Search for the cell housing the specified text and yield its (X, Y) center coordinate. 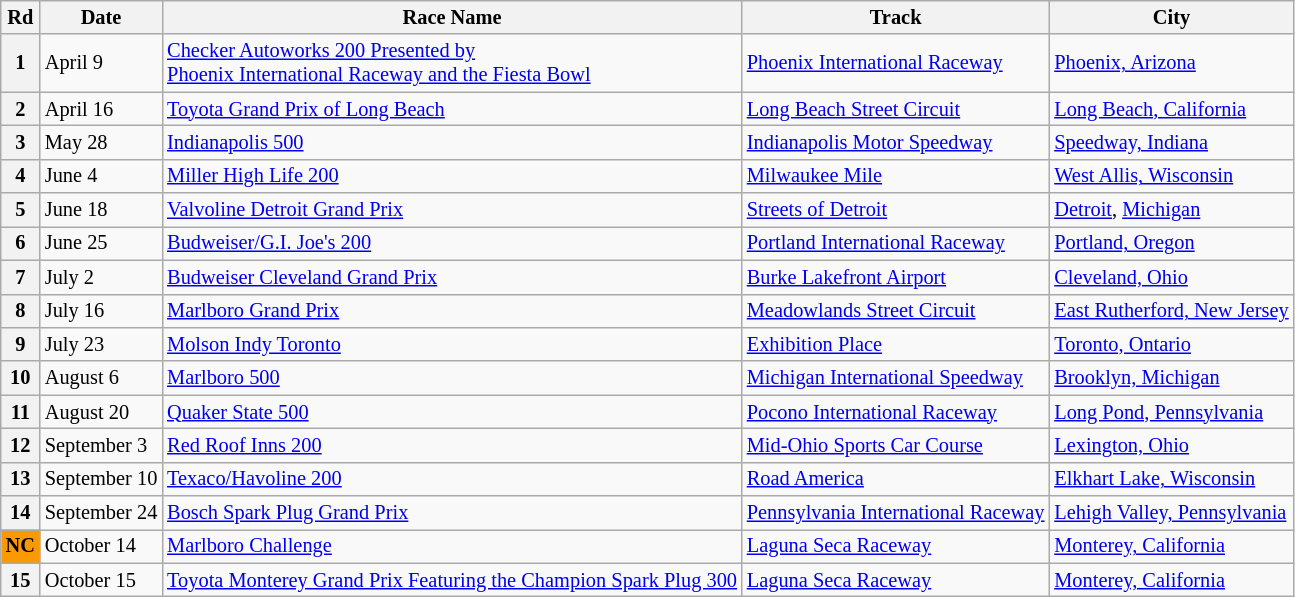
October 14 (101, 546)
Pennsylvania International Raceway (896, 513)
June 18 (101, 210)
13 (20, 479)
Phoenix, Arizona (1171, 63)
Burke Lakefront Airport (896, 277)
Lehigh Valley, Pennsylvania (1171, 513)
October 15 (101, 580)
Michigan International Speedway (896, 378)
12 (20, 445)
East Rutherford, New Jersey (1171, 311)
Streets of Detroit (896, 210)
Red Roof Inns 200 (452, 445)
Cleveland, Ohio (1171, 277)
April 16 (101, 109)
Quaker State 500 (452, 412)
Track (896, 17)
Long Pond, Pennsylvania (1171, 412)
Long Beach Street Circuit (896, 109)
8 (20, 311)
Phoenix International Raceway (896, 63)
Marlboro 500 (452, 378)
Race Name (452, 17)
Marlboro Grand Prix (452, 311)
Elkhart Lake, Wisconsin (1171, 479)
Long Beach, California (1171, 109)
July 16 (101, 311)
Speedway, Indiana (1171, 142)
Toronto, Ontario (1171, 344)
Indianapolis Motor Speedway (896, 142)
10 (20, 378)
NC (20, 546)
Checker Autoworks 200 Presented byPhoenix International Raceway and the Fiesta Bowl (452, 63)
Portland, Oregon (1171, 243)
3 (20, 142)
June 25 (101, 243)
September 24 (101, 513)
15 (20, 580)
Toyota Grand Prix of Long Beach (452, 109)
7 (20, 277)
Date (101, 17)
1 (20, 63)
Road America (896, 479)
Meadowlands Street Circuit (896, 311)
July 2 (101, 277)
Mid-Ohio Sports Car Course (896, 445)
6 (20, 243)
9 (20, 344)
July 23 (101, 344)
Indianapolis 500 (452, 142)
Miller High Life 200 (452, 176)
June 4 (101, 176)
5 (20, 210)
August 20 (101, 412)
Budweiser/G.I. Joe's 200 (452, 243)
11 (20, 412)
Texaco/Havoline 200 (452, 479)
4 (20, 176)
Exhibition Place (896, 344)
Rd (20, 17)
August 6 (101, 378)
Molson Indy Toronto (452, 344)
Bosch Spark Plug Grand Prix (452, 513)
May 28 (101, 142)
September 10 (101, 479)
Brooklyn, Michigan (1171, 378)
City (1171, 17)
Toyota Monterey Grand Prix Featuring the Champion Spark Plug 300 (452, 580)
14 (20, 513)
Marlboro Challenge (452, 546)
West Allis, Wisconsin (1171, 176)
Budweiser Cleveland Grand Prix (452, 277)
Pocono International Raceway (896, 412)
April 9 (101, 63)
Milwaukee Mile (896, 176)
Portland International Raceway (896, 243)
Detroit, Michigan (1171, 210)
2 (20, 109)
September 3 (101, 445)
Valvoline Detroit Grand Prix (452, 210)
Lexington, Ohio (1171, 445)
